Provide the (X, Y) coordinate of the cell's center where the given text is located.  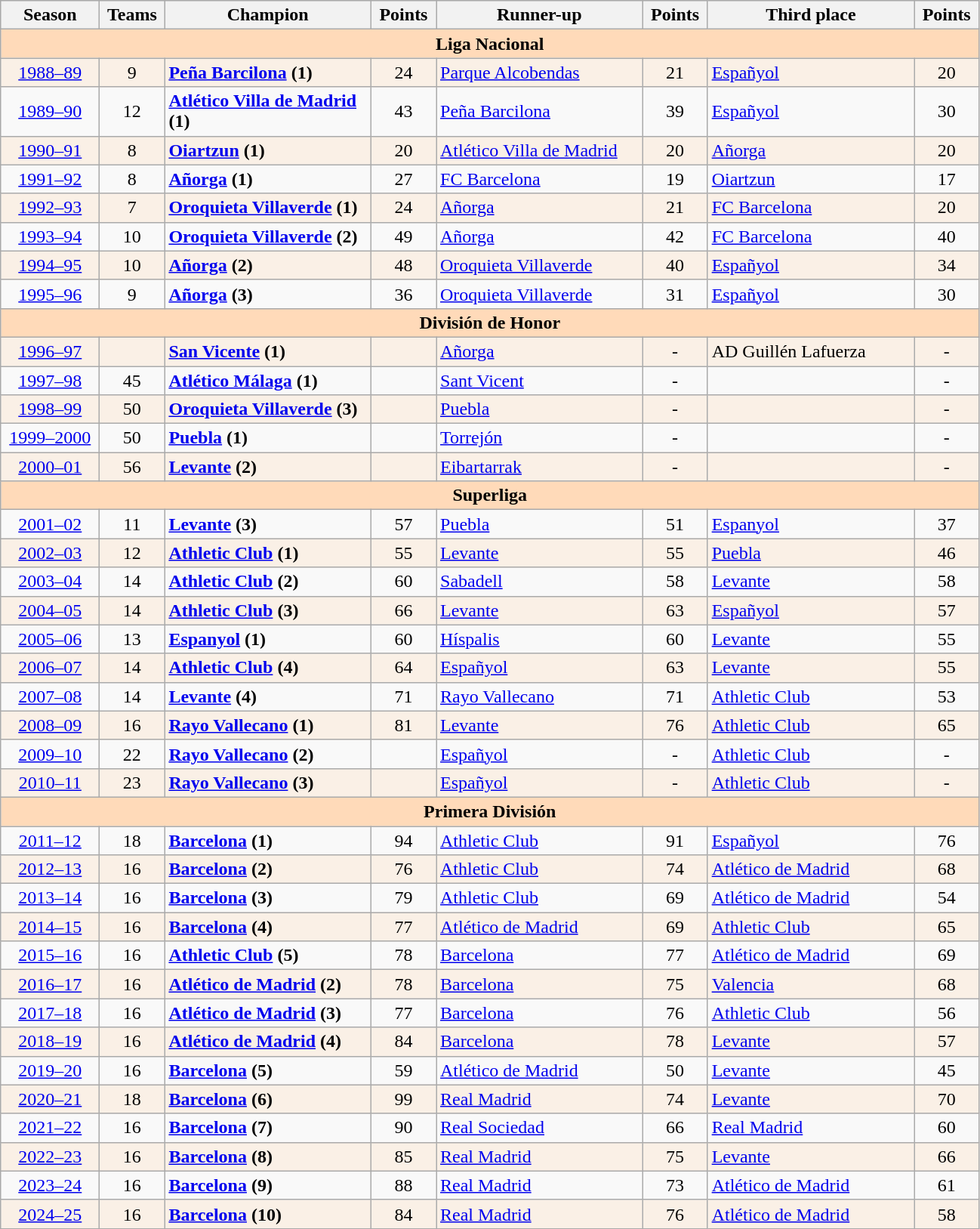
Superliga (490, 496)
Liga Nacional (490, 44)
73 (675, 1185)
Peña Barcilona (540, 112)
36 (403, 294)
Parque Alcobendas (540, 73)
1988–89 (50, 73)
1993–94 (50, 236)
1997–98 (50, 380)
Atlético Villa de Madrid (1) (268, 112)
2002–03 (50, 553)
2015–16 (50, 956)
Oroquieta Villaverde (2) (268, 236)
División de Honor (490, 323)
Athletic Club (4) (268, 668)
Rayo Vallecano (2) (268, 754)
Atlético de Madrid (3) (268, 1013)
Teams (132, 15)
2018–19 (50, 1042)
2006–07 (50, 668)
Torrejón (540, 438)
1994–95 (50, 265)
Oiartzun (811, 179)
42 (675, 236)
Añorga (2) (268, 265)
2000–01 (50, 467)
23 (132, 783)
Barcelona (7) (268, 1128)
Rayo Vallecano (540, 696)
70 (947, 1099)
2009–10 (50, 754)
27 (403, 179)
Primera División (490, 811)
Híspalis (540, 639)
Athletic Club (1) (268, 553)
2021–22 (50, 1128)
13 (132, 639)
2020–21 (50, 1099)
48 (403, 265)
Levante (2) (268, 467)
Levante (3) (268, 524)
1999–2000 (50, 438)
81 (403, 725)
1990–91 (50, 150)
43 (403, 112)
2011–12 (50, 841)
Atlético Villa de Madrid (540, 150)
11 (132, 524)
Barcelona (4) (268, 927)
1989–90 (50, 112)
Barcelona (1) (268, 841)
2016–17 (50, 984)
2003–04 (50, 582)
Champion (268, 15)
Sabadell (540, 582)
AD Guillén Lafuerza (811, 351)
1996–97 (50, 351)
1998–99 (50, 409)
54 (947, 898)
91 (675, 841)
Barcelona (2) (268, 869)
39 (675, 112)
Levante (4) (268, 696)
Espanyol (1) (268, 639)
31 (675, 294)
59 (403, 1070)
Barcelona (5) (268, 1070)
2007–08 (50, 696)
1992–93 (50, 208)
1995–96 (50, 294)
Puebla (1) (268, 438)
Sant Vicent (540, 380)
Oroquieta Villaverde (3) (268, 409)
2008–09 (50, 725)
17 (947, 179)
85 (403, 1156)
19 (675, 179)
2022–23 (50, 1156)
22 (132, 754)
46 (947, 553)
Athletic Club (3) (268, 610)
2005–06 (50, 639)
Espanyol (811, 524)
Barcelona (10) (268, 1214)
49 (403, 236)
64 (403, 668)
Peña Barcilona (1) (268, 73)
Rayo Vallecano (1) (268, 725)
34 (947, 265)
Athletic Club (2) (268, 582)
San Vicente (1) (268, 351)
Real Sociedad (540, 1128)
2014–15 (50, 927)
Atlético Málaga (1) (268, 380)
61 (947, 1185)
2010–11 (50, 783)
Barcelona (6) (268, 1099)
Runner-up (540, 15)
90 (403, 1128)
2023–24 (50, 1185)
2017–18 (50, 1013)
Eibartarrak (540, 467)
Oroquieta Villaverde (1) (268, 208)
94 (403, 841)
Añorga (3) (268, 294)
37 (947, 524)
53 (947, 696)
Athletic Club (5) (268, 956)
Oiartzun (1) (268, 150)
Season (50, 15)
Third place (811, 15)
Barcelona (9) (268, 1185)
Barcelona (8) (268, 1156)
79 (403, 898)
2013–14 (50, 898)
1991–92 (50, 179)
Añorga (1) (268, 179)
Barcelona (3) (268, 898)
2024–25 (50, 1214)
Atlético de Madrid (2) (268, 984)
Atlético de Madrid (4) (268, 1042)
2001–02 (50, 524)
51 (675, 524)
88 (403, 1185)
2004–05 (50, 610)
99 (403, 1099)
7 (132, 208)
Rayo Vallecano (3) (268, 783)
2012–13 (50, 869)
2019–20 (50, 1070)
Valencia (811, 984)
